Extract the [X, Y] coordinate from the center of the cell holding the provided text.  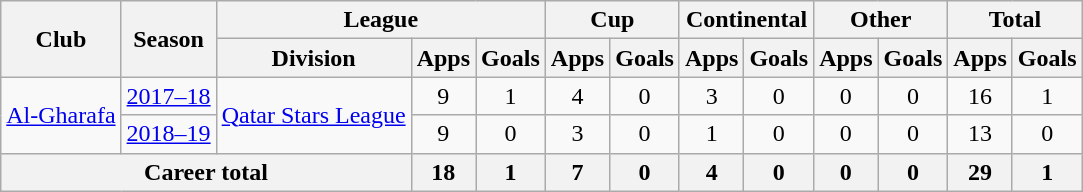
League [380, 20]
Season [168, 39]
2018–19 [168, 134]
Cup [612, 20]
2017–18 [168, 96]
Al-Gharafa [61, 115]
Qatar Stars League [314, 115]
Club [61, 39]
13 [980, 134]
18 [443, 172]
Total [1015, 20]
Division [314, 58]
Continental [746, 20]
7 [577, 172]
16 [980, 96]
Career total [206, 172]
29 [980, 172]
Other [881, 20]
